Pinpoint the cell where the given text exists, returning its (X, Y) midpoint coordinate. 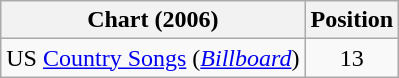
Chart (2006) (153, 20)
US Country Songs (Billboard) (153, 58)
Position (352, 20)
13 (352, 58)
